For the text-containing cell, return its midpoint in (x, y) coordinate format. 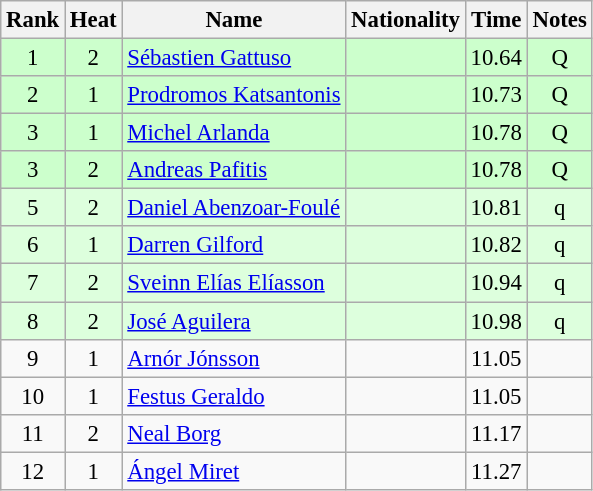
9 (33, 358)
12 (33, 471)
10.73 (496, 95)
Heat (94, 20)
Daniel Abenzoar-Foulé (234, 208)
Michel Arlanda (234, 133)
Arnór Jónsson (234, 358)
10.94 (496, 283)
8 (33, 321)
Prodromos Katsantonis (234, 95)
Ángel Miret (234, 471)
5 (33, 208)
Rank (33, 20)
Name (234, 20)
11.27 (496, 471)
11 (33, 433)
7 (33, 283)
Sveinn Elías Elíasson (234, 283)
10.98 (496, 321)
Darren Gilford (234, 245)
6 (33, 245)
10.81 (496, 208)
10.64 (496, 58)
11.17 (496, 433)
Nationality (406, 20)
Sébastien Gattuso (234, 58)
Neal Borg (234, 433)
10.82 (496, 245)
Notes (560, 20)
10 (33, 396)
Festus Geraldo (234, 396)
José Aguilera (234, 321)
Andreas Pafitis (234, 170)
Time (496, 20)
